Output the (X, Y) coordinate of the center of the cell containing the given text.  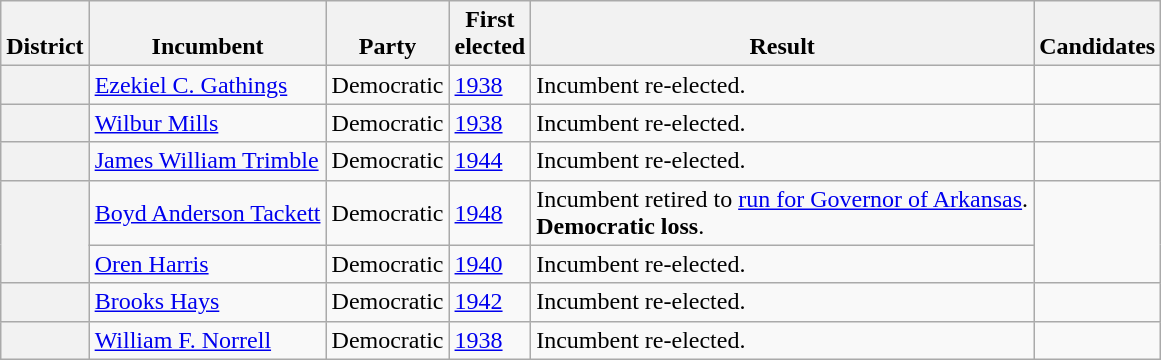
Party (388, 34)
Oren Harris (208, 264)
James William Trimble (208, 161)
Candidates (1098, 34)
Incumbent retired to run for Governor of Arkansas.Democratic loss. (782, 212)
Firstelected (490, 34)
Boyd Anderson Tackett (208, 212)
1944 (490, 161)
Brooks Hays (208, 302)
1948 (490, 212)
District (45, 34)
Result (782, 34)
Wilbur Mills (208, 123)
Incumbent (208, 34)
Ezekiel C. Gathings (208, 85)
1940 (490, 264)
William F. Norrell (208, 340)
1942 (490, 302)
